From the cell containing the given text, extract its center point as (X, Y) coordinate. 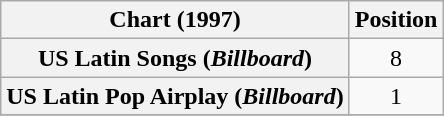
US Latin Pop Airplay (Billboard) (175, 96)
8 (396, 58)
Chart (1997) (175, 20)
1 (396, 96)
Position (396, 20)
US Latin Songs (Billboard) (175, 58)
